Find where the given text appears and provide that cell's center as [X, Y] coordinate. 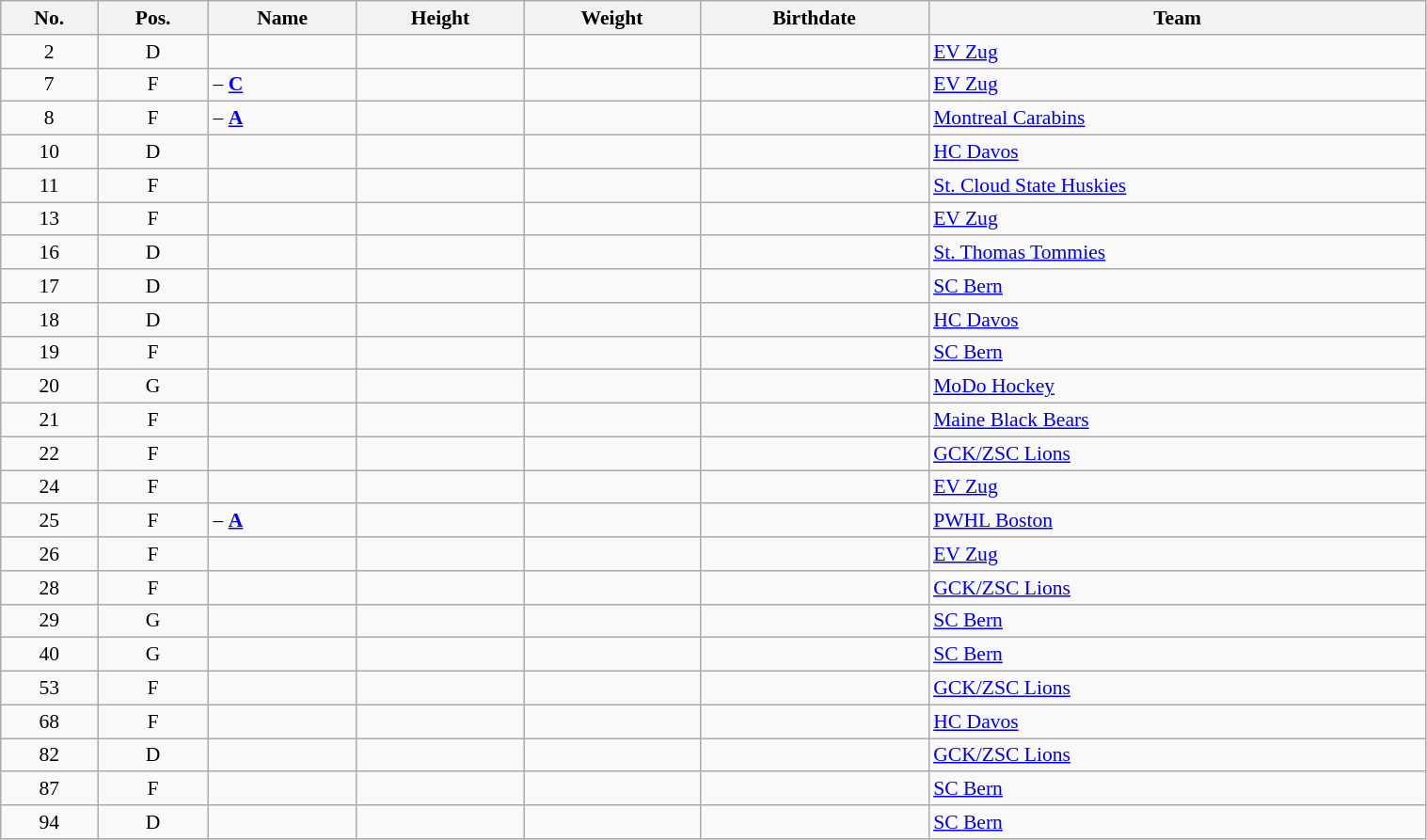
82 [49, 755]
28 [49, 588]
PWHL Boston [1178, 521]
MoDo Hockey [1178, 387]
13 [49, 219]
68 [49, 721]
40 [49, 655]
Team [1178, 18]
Montreal Carabins [1178, 119]
53 [49, 689]
Maine Black Bears [1178, 420]
20 [49, 387]
26 [49, 554]
St. Thomas Tommies [1178, 253]
11 [49, 185]
16 [49, 253]
10 [49, 152]
No. [49, 18]
Weight [611, 18]
Pos. [153, 18]
St. Cloud State Huskies [1178, 185]
25 [49, 521]
19 [49, 353]
29 [49, 621]
17 [49, 286]
Birthdate [815, 18]
87 [49, 789]
Name [282, 18]
18 [49, 320]
21 [49, 420]
7 [49, 85]
8 [49, 119]
– C [282, 85]
2 [49, 52]
22 [49, 453]
94 [49, 822]
24 [49, 487]
Height [440, 18]
